Output the [x, y] coordinate of the center of the cell containing the given text.  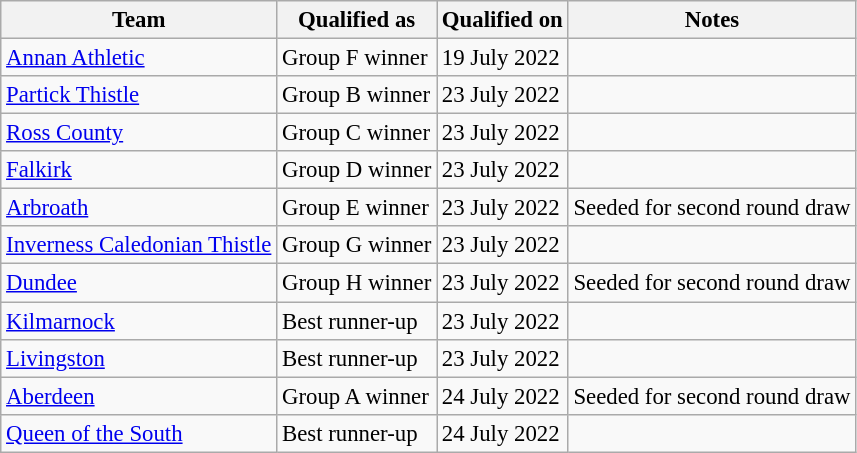
Arbroath [139, 208]
Inverness Caledonian Thistle [139, 245]
Dundee [139, 283]
Aberdeen [139, 396]
Group B winner [357, 95]
Partick Thistle [139, 95]
Ross County [139, 133]
Livingston [139, 358]
Kilmarnock [139, 321]
Qualified as [357, 20]
Group C winner [357, 133]
Falkirk [139, 170]
Annan Athletic [139, 58]
Group D winner [357, 170]
Qualified on [503, 20]
Group E winner [357, 208]
Group F winner [357, 58]
19 July 2022 [503, 58]
Group A winner [357, 396]
Team [139, 20]
Queen of the South [139, 433]
Notes [712, 20]
Group H winner [357, 283]
Group G winner [357, 245]
